Extract the (x, y) coordinate from the center of the cell holding the provided text.  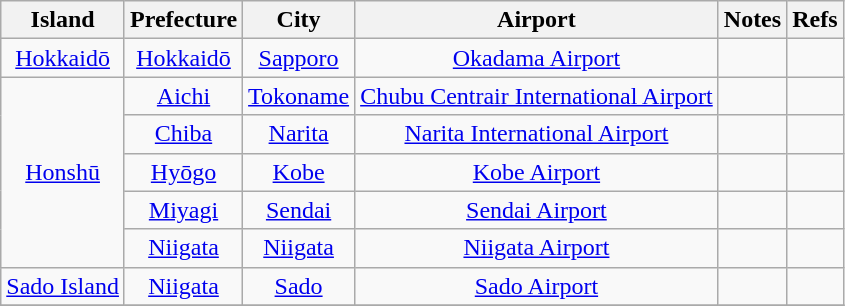
Aichi (183, 96)
Honshū (63, 172)
Sendai Airport (537, 210)
Sado (299, 286)
Refs (815, 20)
Okadama Airport (537, 58)
Sendai (299, 210)
Sado Island (63, 286)
Sado Airport (537, 286)
Narita (299, 134)
Notes (752, 20)
Island (63, 20)
Hyōgo (183, 172)
City (299, 20)
Niigata Airport (537, 248)
Narita International Airport (537, 134)
Chiba (183, 134)
Tokoname (299, 96)
Airport (537, 20)
Prefecture (183, 20)
Miyagi (183, 210)
Chubu Centrair International Airport (537, 96)
Kobe (299, 172)
Sapporo (299, 58)
Kobe Airport (537, 172)
